Determine the [x, y] coordinate at the center of the cell enclosing the given text.  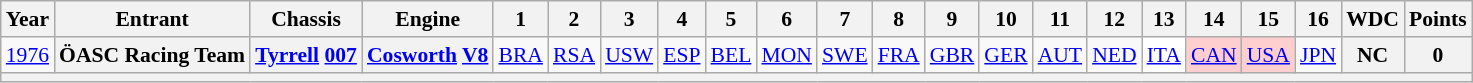
12 [1114, 19]
WDC [1372, 19]
1976 [28, 55]
5 [732, 19]
FRA [899, 55]
14 [1214, 19]
3 [629, 19]
1 [520, 19]
RSA [574, 55]
6 [786, 19]
0 [1438, 55]
11 [1060, 19]
MON [786, 55]
ESP [682, 55]
8 [899, 19]
16 [1318, 19]
Engine [428, 19]
CAN [1214, 55]
15 [1268, 19]
NED [1114, 55]
Year [28, 19]
Tyrrell 007 [306, 55]
USA [1268, 55]
GER [1006, 55]
Chassis [306, 19]
ITA [1164, 55]
10 [1006, 19]
Entrant [152, 19]
GBR [952, 55]
7 [845, 19]
BEL [732, 55]
BRA [520, 55]
SWE [845, 55]
2 [574, 19]
AUT [1060, 55]
13 [1164, 19]
ÖASC Racing Team [152, 55]
NC [1372, 55]
JPN [1318, 55]
4 [682, 19]
Points [1438, 19]
Cosworth V8 [428, 55]
USW [629, 55]
9 [952, 19]
